Find where the given text appears and provide that cell's center as (x, y) coordinate. 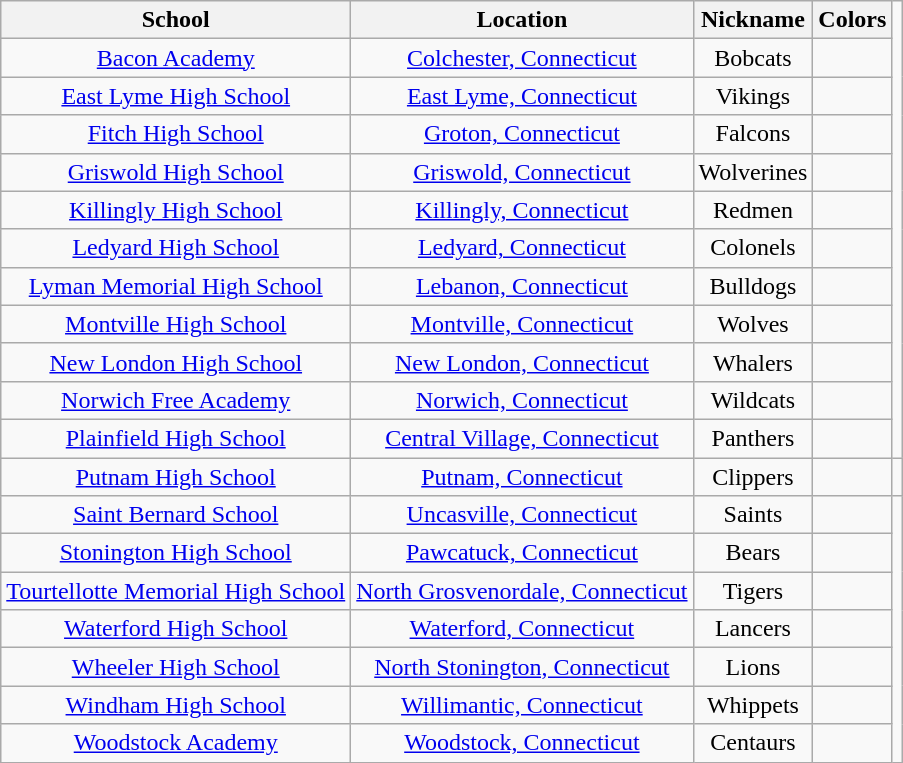
Willimantic, Connecticut (522, 705)
Vikings (753, 96)
North Grosvenordale, Connecticut (522, 591)
Wolverines (753, 172)
Saints (753, 515)
Norwich, Connecticut (522, 400)
Fitch High School (176, 134)
New London, Connecticut (522, 362)
Panthers (753, 438)
Lions (753, 667)
Whalers (753, 362)
Lancers (753, 629)
Windham High School (176, 705)
Montville, Connecticut (522, 324)
Tourtellotte Memorial High School (176, 591)
Colchester, Connecticut (522, 58)
Wildcats (753, 400)
Killingly, Connecticut (522, 210)
Clippers (753, 477)
Ledyard, Connecticut (522, 248)
Woodstock Academy (176, 743)
Central Village, Connecticut (522, 438)
Griswold, Connecticut (522, 172)
Killingly High School (176, 210)
Groton, Connecticut (522, 134)
Redmen (753, 210)
Falcons (753, 134)
Colors (852, 20)
North Stonington, Connecticut (522, 667)
Lebanon, Connecticut (522, 286)
Ledyard High School (176, 248)
Griswold High School (176, 172)
Waterford High School (176, 629)
Bears (753, 553)
New London High School (176, 362)
Plainfield High School (176, 438)
Tigers (753, 591)
Woodstock, Connecticut (522, 743)
Whippets (753, 705)
Nickname (753, 20)
Stonington High School (176, 553)
Norwich Free Academy (176, 400)
Putnam High School (176, 477)
Lyman Memorial High School (176, 286)
East Lyme High School (176, 96)
Waterford, Connecticut (522, 629)
Uncasville, Connecticut (522, 515)
Bobcats (753, 58)
Colonels (753, 248)
Putnam, Connecticut (522, 477)
Location (522, 20)
School (176, 20)
Bacon Academy (176, 58)
Montville High School (176, 324)
Centaurs (753, 743)
Pawcatuck, Connecticut (522, 553)
Wolves (753, 324)
Wheeler High School (176, 667)
East Lyme, Connecticut (522, 96)
Saint Bernard School (176, 515)
Bulldogs (753, 286)
